Locate the cell with the specified text and output its [x, y] center coordinate. 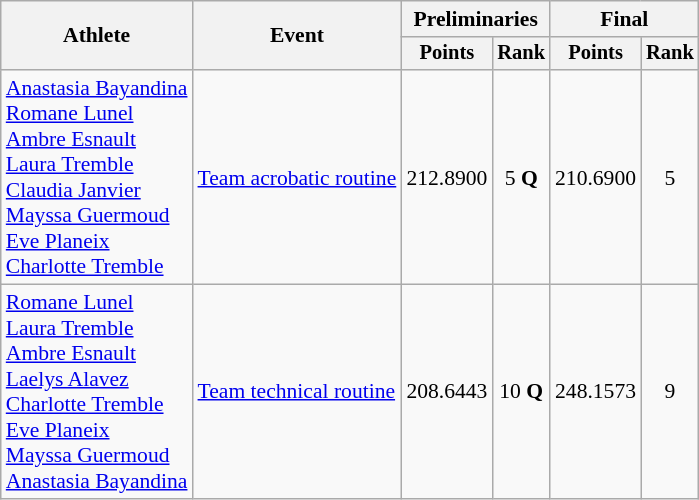
208.6443 [446, 392]
10 Q [521, 392]
5 Q [521, 177]
Team technical routine [298, 392]
248.1573 [596, 392]
Anastasia Bayandina Romane Lunel Ambre Esnault Laura Tremble Claudia Janvier Mayssa Guermoud Eve Planeix Charlotte Tremble [97, 177]
210.6900 [596, 177]
9 [670, 392]
Final [624, 19]
Team acrobatic routine [298, 177]
Event [298, 36]
212.8900 [446, 177]
Preliminaries [476, 19]
5 [670, 177]
Athlete [97, 36]
Romane Lunel Laura Tremble Ambre Esnault Laelys Alavez Charlotte Tremble Eve Planeix Mayssa Guermoud Anastasia Bayandina [97, 392]
